From the cell containing the given text, extract its center point as (X, Y) coordinate. 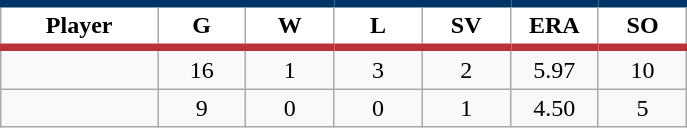
2 (466, 68)
ERA (554, 26)
4.50 (554, 108)
5.97 (554, 68)
SV (466, 26)
9 (202, 108)
W (290, 26)
Player (80, 26)
10 (642, 68)
SO (642, 26)
16 (202, 68)
G (202, 26)
L (378, 26)
3 (378, 68)
5 (642, 108)
